Extract the [X, Y] coordinate from the center of the cell holding the provided text.  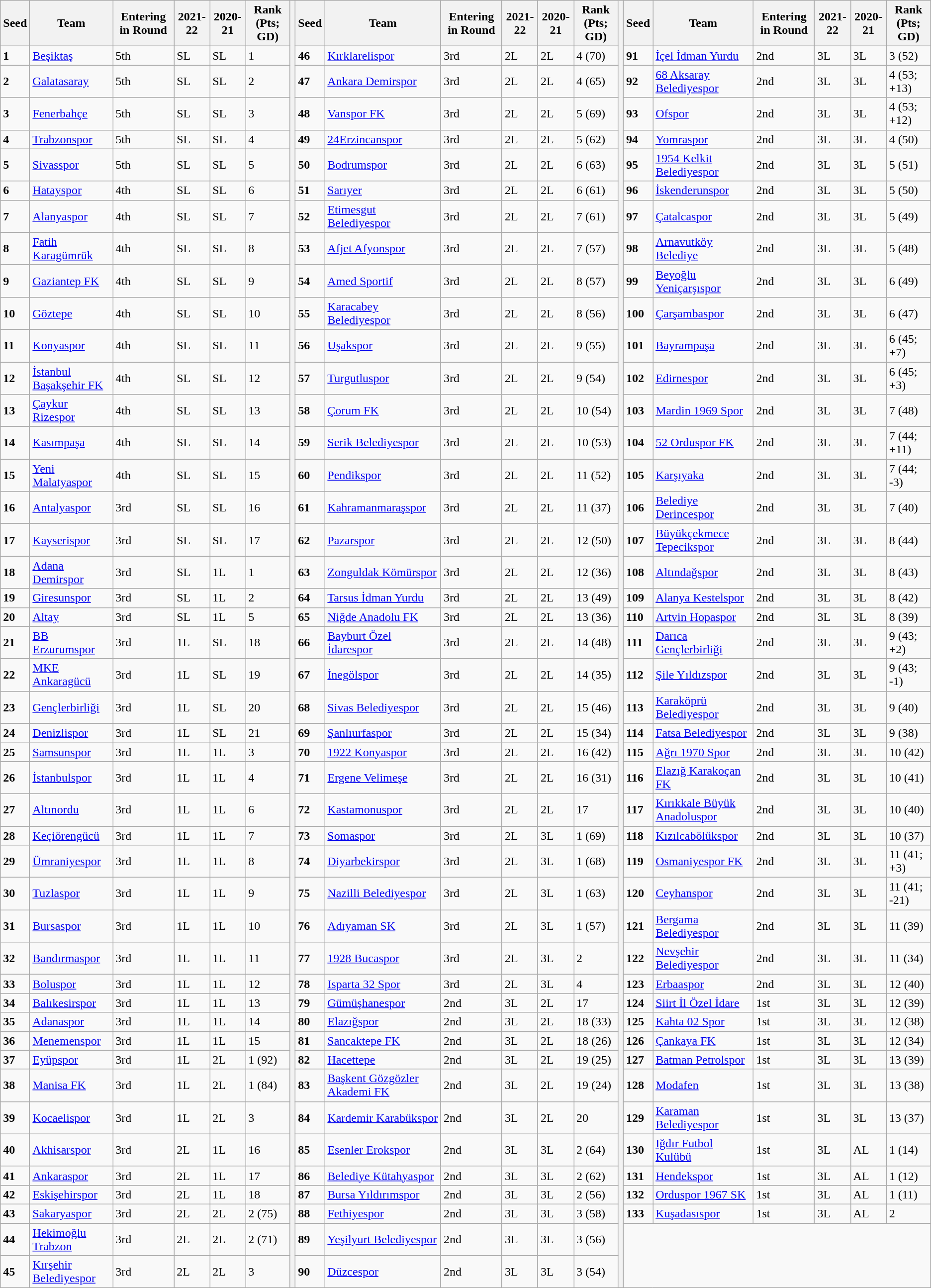
11 (52) [596, 476]
Esenler Erokspor [383, 1150]
18 (33) [596, 1022]
108 [639, 572]
3 (58) [596, 1213]
1 (84) [268, 1086]
Vanspor FK [383, 113]
Ankara Demirspor [383, 82]
69 [310, 733]
Keçiörengücü [72, 835]
117 [639, 810]
116 [639, 777]
9 (55) [596, 345]
7 (44; +11) [908, 443]
Hatayspor [72, 191]
121 [639, 926]
7 (57) [596, 249]
Bergama Belediyespor [703, 926]
Büyükçekmece Tepecikspor [703, 540]
Ağrı 1970 Spor [703, 752]
90 [310, 1272]
Çorum FK [383, 411]
120 [639, 893]
95 [639, 165]
10 (54) [596, 411]
105 [639, 476]
Hacettepe [383, 1060]
MKE Ankaragücü [72, 675]
52 Orduspor FK [703, 443]
40 [15, 1150]
10 (37) [908, 835]
9 (43; -1) [908, 675]
Pazarspor [383, 540]
114 [639, 733]
Göztepe [72, 313]
Çarşambaspor [703, 313]
Batman Petrolspor [703, 1060]
İnegölspor [383, 675]
4 (65) [596, 82]
128 [639, 1086]
6 (45; +3) [908, 378]
112 [639, 675]
6 (45; +7) [908, 345]
İskenderunspor [703, 191]
Somaspor [383, 835]
Kırklarelispor [383, 56]
11 (41; -21) [908, 893]
85 [310, 1150]
Kahta 02 Spor [703, 1022]
12 (50) [596, 540]
81 [310, 1041]
30 [15, 893]
8 (39) [908, 617]
103 [639, 411]
Iğdır Futbol Kulübü [703, 1150]
Çatalcaspor [703, 216]
Tarsus İdman Yurdu [383, 598]
129 [639, 1117]
14 (35) [596, 675]
8 (42) [908, 598]
Adanaspor [72, 1022]
Altay [72, 617]
10 (40) [908, 810]
83 [310, 1086]
1 (12) [908, 1176]
Gümüşhanespor [383, 1003]
58 [310, 411]
Konyaspor [72, 345]
Amed Sportif [383, 281]
2 (71) [268, 1239]
12 (39) [908, 1003]
52 [310, 216]
131 [639, 1176]
Sivas Belediyespor [383, 707]
12 (34) [908, 1041]
Gençlerbirliği [72, 707]
24Erzincanspor [383, 139]
Ankaraspor [72, 1176]
Artvin Hopaspor [703, 617]
Kırıkkale Büyük Anadoluspor [703, 810]
2 (56) [596, 1194]
98 [639, 249]
13 (36) [596, 617]
56 [310, 345]
Elazığ Karakoçan FK [703, 777]
87 [310, 1194]
Adana Demirspor [72, 572]
Karaköprü Belediyespor [703, 707]
61 [310, 507]
88 [310, 1213]
48 [310, 113]
101 [639, 345]
16 (31) [596, 777]
Diyarbekirspor [383, 862]
İstanbul Başakşehir FK [72, 378]
109 [639, 598]
Çaykur Rizespor [72, 411]
Kırşehir Belediyespor [72, 1272]
38 [15, 1086]
Nevşehir Belediyespor [703, 958]
34 [15, 1003]
Nazilli Belediyespor [383, 893]
Turgutluspor [383, 378]
13 (38) [908, 1086]
Bayburt Özel İdarespor [383, 643]
19 (25) [596, 1060]
Şile Yıldızspor [703, 675]
7 (48) [908, 411]
Düzcespor [383, 1272]
118 [639, 835]
Sancaktepe FK [383, 1041]
5 (50) [908, 191]
100 [639, 313]
Ceyhanspor [703, 893]
1 (69) [596, 835]
8 (44) [908, 540]
7 (40) [908, 507]
9 (38) [908, 733]
16 (42) [596, 752]
Samsunspor [72, 752]
13 (39) [908, 1060]
Manisa FK [72, 1086]
11 (39) [908, 926]
122 [639, 958]
104 [639, 443]
33 [15, 984]
Çankaya FK [703, 1041]
14 (48) [596, 643]
6 (47) [908, 313]
Erbaaspor [703, 984]
31 [15, 926]
1954 Kelkit Belediyespor [703, 165]
4 (53; +13) [908, 82]
Şanlıurfaspor [383, 733]
78 [310, 984]
Bandırmaspor [72, 958]
Kardemir Karabükspor [383, 1117]
51 [310, 191]
12 (36) [596, 572]
113 [639, 707]
43 [15, 1213]
Tuzlaspor [72, 893]
15 (46) [596, 707]
7 (44; -3) [908, 476]
Zonguldak Kömürspor [383, 572]
50 [310, 165]
6 (61) [596, 191]
119 [639, 862]
Başkent Gözgözler Akademi FK [383, 1086]
Beşiktaş [72, 56]
1928 Bucaspor [383, 958]
Elazığspor [383, 1022]
Yeşilyurt Belediyespor [383, 1239]
18 (26) [596, 1041]
Sakaryaspor [72, 1213]
70 [310, 752]
39 [15, 1117]
12 (40) [908, 984]
60 [310, 476]
Orduspor 1967 SK [703, 1194]
63 [310, 572]
92 [639, 82]
Kahramanmaraşspor [383, 507]
28 [15, 835]
Belediye Kütahyaspor [383, 1176]
Bayrampaşa [703, 345]
Hekimoğlu Trabzon [72, 1239]
8 (56) [596, 313]
71 [310, 777]
45 [15, 1272]
133 [639, 1213]
55 [310, 313]
44 [15, 1239]
67 [310, 675]
36 [15, 1041]
Menemenspor [72, 1041]
Uşakspor [383, 345]
29 [15, 862]
4 (53; +12) [908, 113]
İstanbulspor [72, 777]
32 [15, 958]
Antalyaspor [72, 507]
İçel İdman Yurdu [703, 56]
Arnavutköy Belediye [703, 249]
64 [310, 598]
Beyoğlu Yeniçarşıspor [703, 281]
24 [15, 733]
115 [639, 752]
Serik Belediyespor [383, 443]
Darıca Gençlerbirliği [703, 643]
5 (48) [908, 249]
1 (57) [596, 926]
Sivasspor [72, 165]
84 [310, 1117]
41 [15, 1176]
9 (40) [908, 707]
4 (70) [596, 56]
7 (61) [596, 216]
57 [310, 378]
53 [310, 249]
Fatih Karagümrük [72, 249]
127 [639, 1060]
5 (49) [908, 216]
Kastamonuspor [383, 810]
Ofspor [703, 113]
4 (50) [908, 139]
5 (51) [908, 165]
124 [639, 1003]
Karaman Belediyespor [703, 1117]
Trabzonspor [72, 139]
Etimesgut Belediyespor [383, 216]
68 Aksaray Belediyespor [703, 82]
76 [310, 926]
2 (75) [268, 1213]
5 (69) [596, 113]
13 (49) [596, 598]
Siirt İl Özel İdare [703, 1003]
9 (43; +2) [908, 643]
Alanyaspor [72, 216]
82 [310, 1060]
79 [310, 1003]
1 (14) [908, 1150]
Kocaelispor [72, 1117]
Ergene Velimeşe [383, 777]
54 [310, 281]
123 [639, 984]
42 [15, 1194]
46 [310, 56]
74 [310, 862]
75 [310, 893]
27 [15, 810]
93 [639, 113]
Boluspor [72, 984]
Galatasaray [72, 82]
3 (52) [908, 56]
Bursa Yıldırımspor [383, 1194]
1 (68) [596, 862]
6 (49) [908, 281]
1 (92) [268, 1060]
Ümraniyespor [72, 862]
9 (54) [596, 378]
Altındağspor [703, 572]
Kuşadasıspor [703, 1213]
Afjet Afyonspor [383, 249]
91 [639, 56]
11 (34) [908, 958]
Eyüpspor [72, 1060]
35 [15, 1022]
3 (56) [596, 1239]
125 [639, 1022]
Akhisarspor [72, 1150]
Belediye Derincespor [703, 507]
Modafen [703, 1086]
BB Erzurumspor [72, 643]
77 [310, 958]
10 (53) [596, 443]
25 [15, 752]
94 [639, 139]
80 [310, 1022]
49 [310, 139]
73 [310, 835]
22 [15, 675]
3 (54) [596, 1272]
Adıyaman SK [383, 926]
72 [310, 810]
Giresunspor [72, 598]
132 [639, 1194]
Balıkesirspor [72, 1003]
6 (63) [596, 165]
Osmaniyespor FK [703, 862]
Karacabey Belediyespor [383, 313]
Fenerbahçe [72, 113]
23 [15, 707]
37 [15, 1060]
Sarıyer [383, 191]
106 [639, 507]
11 (37) [596, 507]
1 (63) [596, 893]
Kızılcabölükspor [703, 835]
66 [310, 643]
26 [15, 777]
Isparta 32 Spor [383, 984]
86 [310, 1176]
11 (41; +3) [908, 862]
15 (34) [596, 733]
Yeni Malatyaspor [72, 476]
1922 Konyaspor [383, 752]
1 (11) [908, 1194]
Eskişehirspor [72, 1194]
Kayserispor [72, 540]
8 (57) [596, 281]
Karşıyaka [703, 476]
110 [639, 617]
Niğde Anadolu FK [383, 617]
19 (24) [596, 1086]
96 [639, 191]
Fethiyespor [383, 1213]
62 [310, 540]
68 [310, 707]
Gaziantep FK [72, 281]
126 [639, 1041]
Yomraspor [703, 139]
Kasımpaşa [72, 443]
Bodrumspor [383, 165]
107 [639, 540]
Alanya Kestelspor [703, 598]
89 [310, 1239]
2 (64) [596, 1150]
Edirnespor [703, 378]
111 [639, 643]
Altınordu [72, 810]
Bursaspor [72, 926]
59 [310, 443]
130 [639, 1150]
Hendekspor [703, 1176]
10 (41) [908, 777]
65 [310, 617]
12 (38) [908, 1022]
13 (37) [908, 1117]
102 [639, 378]
99 [639, 281]
5 (62) [596, 139]
Mardin 1969 Spor [703, 411]
Pendikspor [383, 476]
97 [639, 216]
2 (62) [596, 1176]
8 (43) [908, 572]
47 [310, 82]
Denizlispor [72, 733]
10 (42) [908, 752]
Fatsa Belediyespor [703, 733]
